Provide the (X, Y) coordinate of the cell's center where the given text is located.  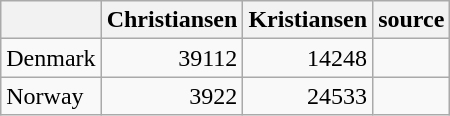
Norway (51, 96)
39112 (172, 58)
3922 (172, 96)
14248 (308, 58)
24533 (308, 96)
Christiansen (172, 20)
Kristiansen (308, 20)
Denmark (51, 58)
source (412, 20)
